Identify which cell holds the provided text, then report its (x, y) central coordinate. 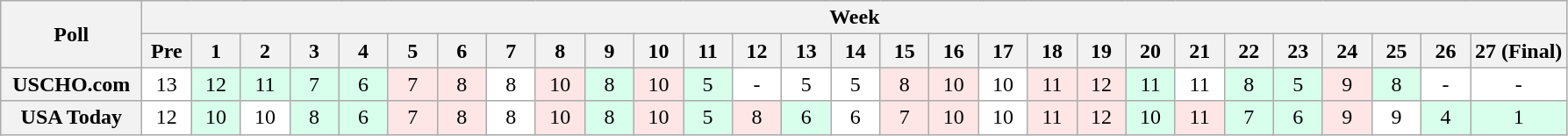
2 (265, 51)
3 (314, 51)
18 (1052, 51)
Pre (167, 51)
16 (954, 51)
26 (1445, 51)
15 (905, 51)
20 (1150, 51)
USA Today (72, 118)
19 (1101, 51)
24 (1347, 51)
27 (Final) (1519, 51)
Poll (72, 34)
21 (1199, 51)
Week (855, 18)
17 (1003, 51)
25 (1396, 51)
USCHO.com (72, 84)
23 (1298, 51)
22 (1249, 51)
14 (856, 51)
